Return (x, y) of the center of cell containing provided text 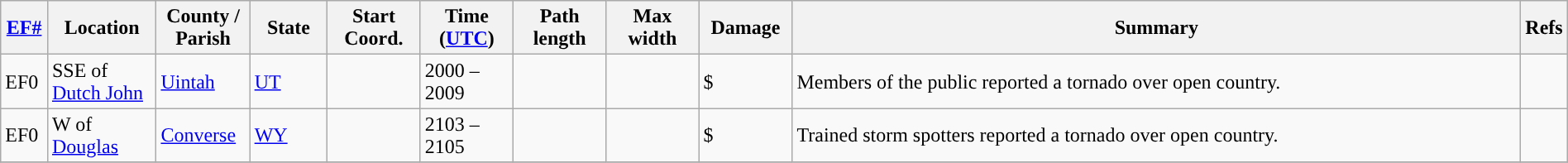
Max width (653, 28)
Time (UTC) (466, 28)
Converse (203, 136)
Trained storm spotters reported a tornado over open country. (1156, 136)
Damage (746, 28)
WY (289, 136)
Path length (560, 28)
Start Coord. (374, 28)
2000 – 2009 (466, 81)
Summary (1156, 28)
W of Douglas (101, 136)
Location (101, 28)
Uintah (203, 81)
EF# (25, 28)
2103 – 2105 (466, 136)
State (289, 28)
Members of the public reported a tornado over open country. (1156, 81)
County / Parish (203, 28)
UT (289, 81)
SSE of Dutch John (101, 81)
Refs (1545, 28)
